Identify which cell holds the provided text, then report its (x, y) central coordinate. 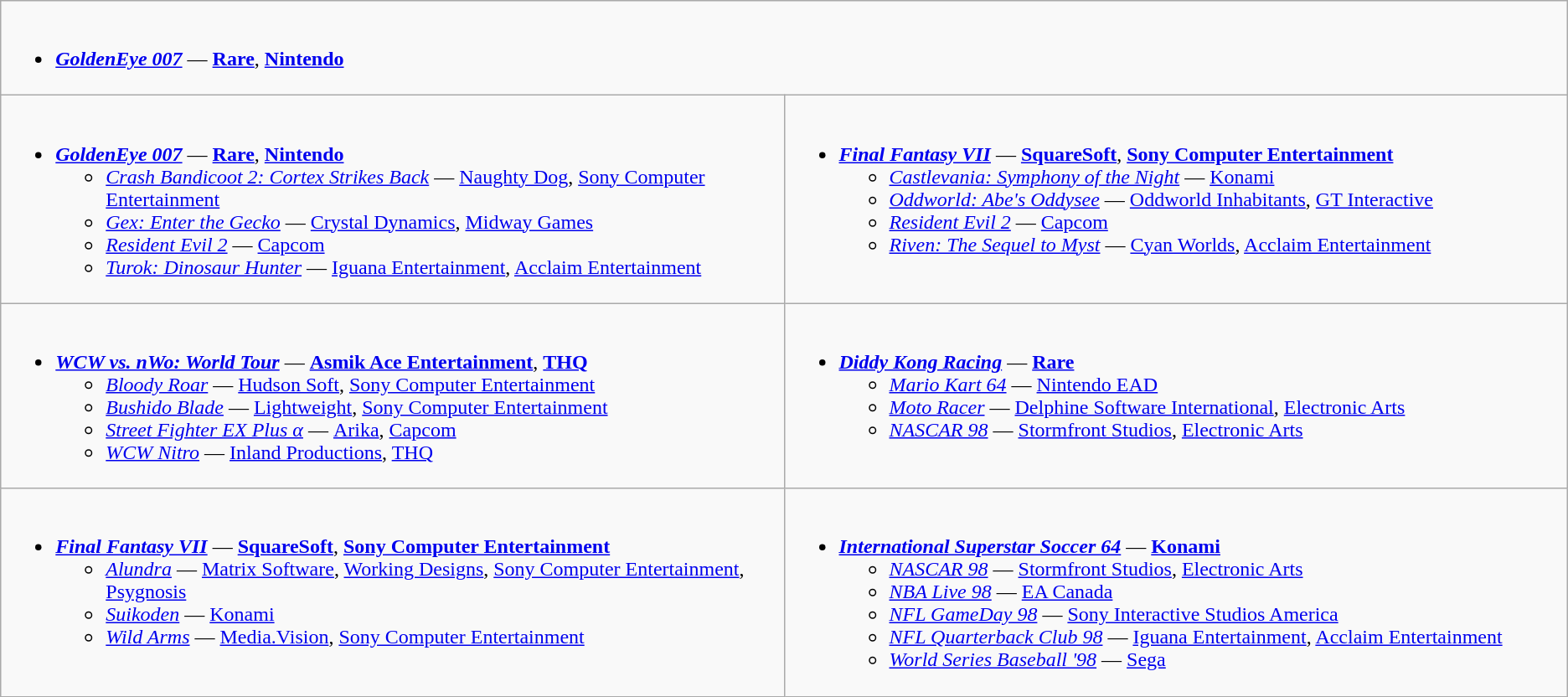
GoldenEye 007 — Rare, Nintendo (784, 49)
